Detect which cell encompasses the target text, then output its [X, Y] center coordinate. 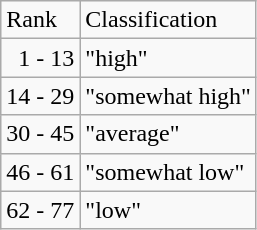
14 - 29 [40, 96]
"somewhat low" [168, 172]
30 - 45 [40, 134]
Classification [168, 20]
"low" [168, 210]
"somewhat high" [168, 96]
62 - 77 [40, 210]
1 - 13 [40, 58]
Rank [40, 20]
"average" [168, 134]
46 - 61 [40, 172]
"high" [168, 58]
